Search for the cell housing the specified text and yield its (X, Y) center coordinate. 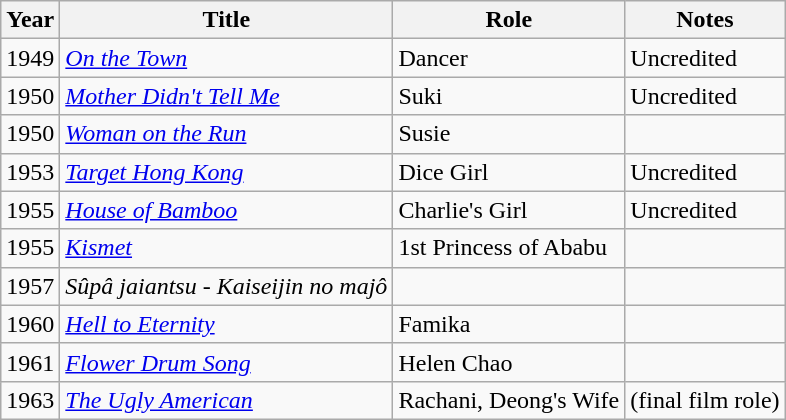
Role (509, 20)
(final film role) (705, 400)
Kismet (226, 248)
Notes (705, 20)
Charlie's Girl (509, 210)
1957 (30, 286)
The Ugly American (226, 400)
1963 (30, 400)
Dancer (509, 58)
Sûpâ jaiantsu - Kaiseijin no majô (226, 286)
Helen Chao (509, 362)
Year (30, 20)
Mother Didn't Tell Me (226, 96)
Flower Drum Song (226, 362)
1953 (30, 172)
1st Princess of Ababu (509, 248)
Target Hong Kong (226, 172)
Suki (509, 96)
Woman on the Run (226, 134)
Hell to Eternity (226, 324)
1949 (30, 58)
On the Town (226, 58)
House of Bamboo (226, 210)
Famika (509, 324)
Rachani, Deong's Wife (509, 400)
Dice Girl (509, 172)
Title (226, 20)
1960 (30, 324)
1961 (30, 362)
Susie (509, 134)
